Detect which cell encompasses the target text, then output its (x, y) center coordinate. 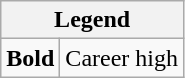
Bold (30, 58)
Career high (122, 58)
Legend (92, 20)
